Provide the [x, y] coordinate of the cell's center where the given text is located.  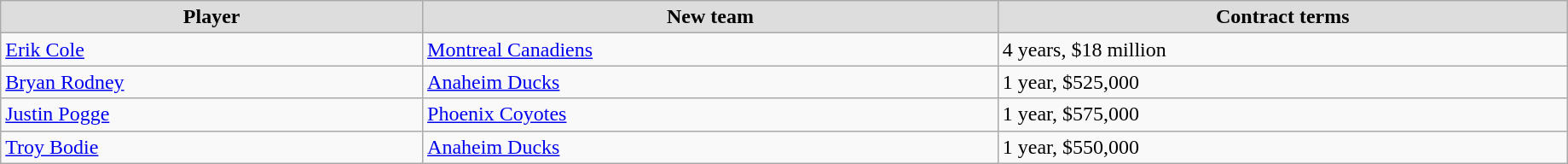
New team [711, 17]
Phoenix Coyotes [711, 114]
1 year, $550,000 [1282, 147]
Contract terms [1282, 17]
Montreal Canadiens [711, 50]
1 year, $525,000 [1282, 82]
Player [211, 17]
1 year, $575,000 [1282, 114]
4 years, $18 million [1282, 50]
Justin Pogge [211, 114]
Bryan Rodney [211, 82]
Troy Bodie [211, 147]
Erik Cole [211, 50]
